Scan for the cell matching the given text and deliver its (x, y) coordinate at center. 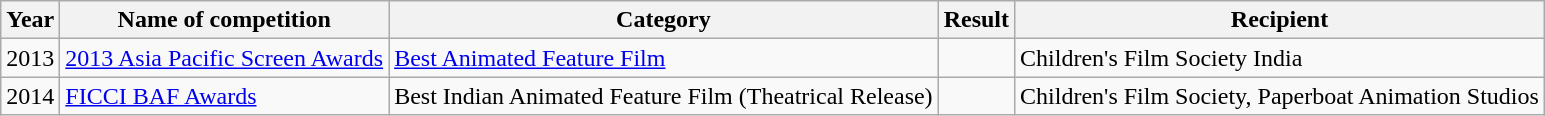
Best Animated Feature Film (664, 58)
Best Indian Animated Feature Film (Theatrical Release) (664, 96)
2013 Asia Pacific Screen Awards (224, 58)
Name of competition (224, 20)
Children's Film Society India (1280, 58)
Result (976, 20)
Year (30, 20)
Category (664, 20)
2014 (30, 96)
Recipient (1280, 20)
2013 (30, 58)
Children's Film Society, Paperboat Animation Studios (1280, 96)
FICCI BAF Awards (224, 96)
